Identify which cell holds the provided text, then report its (x, y) central coordinate. 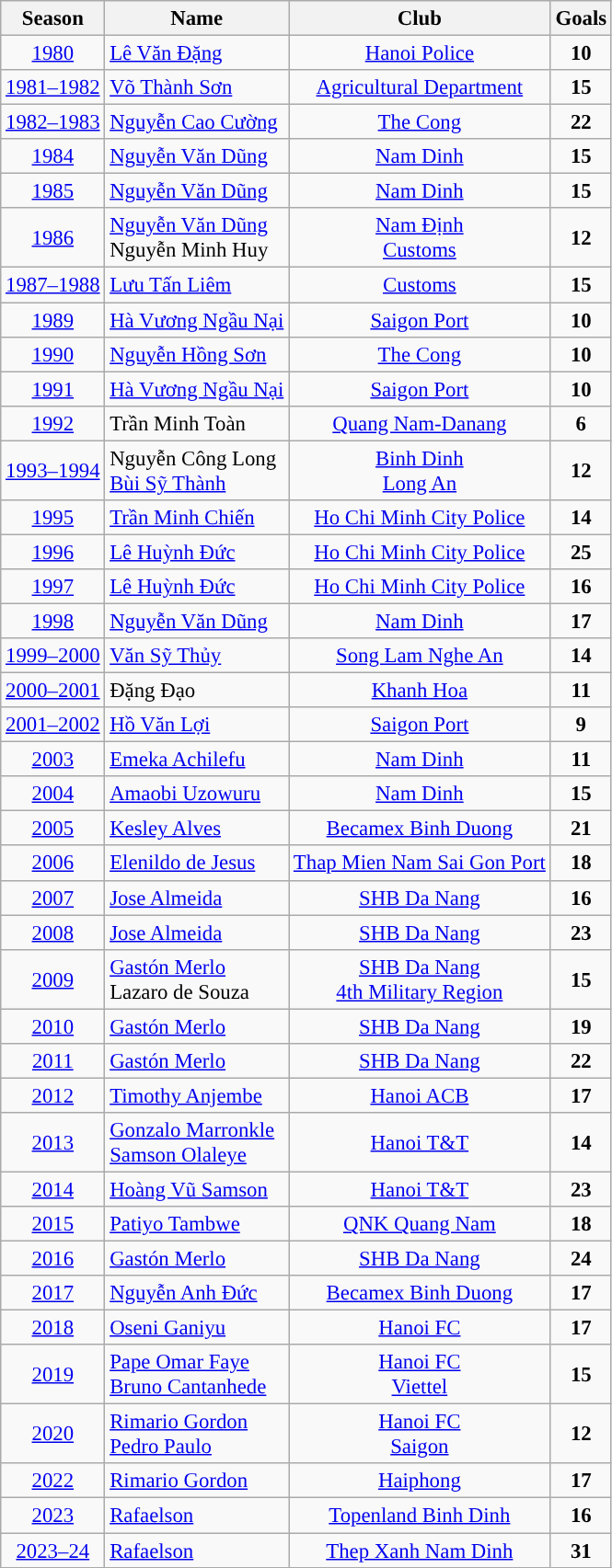
1992 (53, 423)
Hồ Văn Lợi (197, 725)
1995 (53, 518)
Pape Omar Faye Bruno Cantanhede (197, 1374)
2004 (53, 794)
Goals (581, 18)
Võ Thành Sơn (197, 87)
Hanoi FC (420, 1328)
1984 (53, 156)
2013 (53, 1142)
Topenland Binh Dinh (420, 1516)
Đặng Đạo (197, 691)
2005 (53, 829)
9 (581, 725)
2014 (53, 1189)
2022 (53, 1482)
2007 (53, 898)
1990 (53, 354)
2012 (53, 1095)
Hanoi FC Saigon (420, 1435)
1996 (53, 552)
24 (581, 1259)
Thap Mien Nam Sai Gon Port (420, 864)
1999–2000 (53, 656)
Kesley Alves (197, 829)
1989 (53, 320)
Gonzalo Marronkle Samson Olaleye (197, 1142)
SHB Da Nang4th Military Region (420, 979)
Hanoi ACB (420, 1095)
Season (53, 18)
Patiyo Tambwe (197, 1224)
Rimario Gordon Pedro Paulo (197, 1435)
Trần Minh Chiến (197, 518)
2023–24 (53, 1551)
Trần Minh Toàn (197, 423)
Gastón Merlo Lazaro de Souza (197, 979)
2016 (53, 1259)
Song Lam Nghe An (420, 656)
2008 (53, 933)
Amaobi Uzowuru (197, 794)
Nguyễn Công Long Bùi Sỹ Thành (197, 471)
Haiphong (420, 1482)
Rimario Gordon (197, 1482)
2020 (53, 1435)
1991 (53, 389)
Hanoi FCViettel (420, 1374)
Khanh Hoa (420, 691)
Hoàng Vũ Samson (197, 1189)
19 (581, 1026)
2011 (53, 1061)
1981–1982 (53, 87)
1985 (53, 191)
1997 (53, 587)
QNK Quang Nam (420, 1224)
2018 (53, 1328)
31 (581, 1551)
6 (581, 423)
2000–2001 (53, 691)
25 (581, 552)
2006 (53, 864)
Nguyễn Anh Đức (197, 1293)
Lưu Tấn Liêm (197, 285)
2019 (53, 1374)
Customs (420, 285)
1986 (53, 237)
2009 (53, 979)
1993–1994 (53, 471)
Nguyễn Văn Dũng Nguyễn Minh Huy (197, 237)
21 (581, 829)
Binh DinhLong An (420, 471)
2023 (53, 1516)
Emeka Achilefu (197, 760)
Quang Nam-Danang (420, 423)
1998 (53, 621)
Name (197, 18)
Hanoi Police (420, 53)
1982–1983 (53, 122)
1987–1988 (53, 285)
Lê Văn Đặng (197, 53)
Agricultural Department (420, 87)
Club (420, 18)
2017 (53, 1293)
Thep Xanh Nam Dinh (420, 1551)
Văn Sỹ Thủy (197, 656)
Timothy Anjembe (197, 1095)
Nguyễn Cao Cường (197, 122)
Nguyễn Hồng Sơn (197, 354)
1980 (53, 53)
2003 (53, 760)
Oseni Ganiyu (197, 1328)
Elenildo de Jesus (197, 864)
Nam ĐịnhCustoms (420, 237)
2015 (53, 1224)
2010 (53, 1026)
2001–2002 (53, 725)
